Locate the cell with the specified text and output its [X, Y] center coordinate. 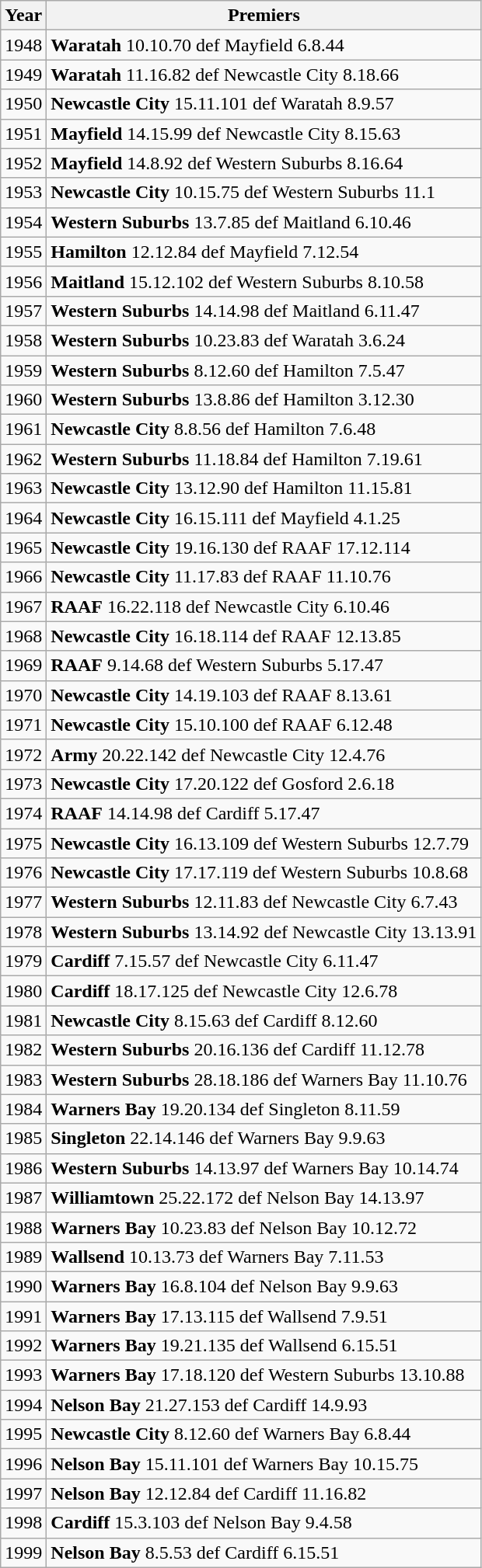
Western Suburbs 11.18.84 def Hamilton 7.19.61 [264, 459]
Newcastle City 10.15.75 def Western Suburbs 11.1 [264, 193]
1978 [23, 932]
1974 [23, 813]
Cardiff 15.3.103 def Nelson Bay 9.4.58 [264, 1523]
Western Suburbs 14.14.98 def Maitland 6.11.47 [264, 311]
1984 [23, 1109]
Newcastle City 17.17.119 def Western Suburbs 10.8.68 [264, 873]
Western Suburbs 12.11.83 def Newcastle City 6.7.43 [264, 902]
1982 [23, 1050]
1960 [23, 400]
1977 [23, 902]
RAAF 9.14.68 def Western Suburbs 5.17.47 [264, 666]
1948 [23, 45]
1953 [23, 193]
1976 [23, 873]
Nelson Bay 21.27.153 def Cardiff 14.9.93 [264, 1405]
1955 [23, 252]
1965 [23, 548]
1985 [23, 1139]
Nelson Bay 8.5.53 def Cardiff 6.15.51 [264, 1552]
1975 [23, 843]
1979 [23, 961]
1958 [23, 340]
1991 [23, 1316]
1998 [23, 1523]
1962 [23, 459]
1989 [23, 1257]
Newcastle City 17.20.122 def Gosford 2.6.18 [264, 784]
1957 [23, 311]
1949 [23, 75]
Newcastle City 16.18.114 def RAAF 12.13.85 [264, 636]
Western Suburbs 13.14.92 def Newcastle City 13.13.91 [264, 932]
1992 [23, 1346]
1952 [23, 163]
1995 [23, 1434]
Western Suburbs 20.16.136 def Cardiff 11.12.78 [264, 1050]
Year [23, 16]
Warners Bay 17.18.120 def Western Suburbs 13.10.88 [264, 1375]
Western Suburbs 13.8.86 def Hamilton 3.12.30 [264, 400]
Newcastle City 16.15.111 def Mayfield 4.1.25 [264, 518]
Maitland 15.12.102 def Western Suburbs 8.10.58 [264, 281]
Newcastle City 11.17.83 def RAAF 11.10.76 [264, 577]
1956 [23, 281]
Warners Bay 17.13.115 def Wallsend 7.9.51 [264, 1316]
Newcastle City 15.10.100 def RAAF 6.12.48 [264, 725]
Newcastle City 13.12.90 def Hamilton 11.15.81 [264, 488]
Newcastle City 8.12.60 def Warners Bay 6.8.44 [264, 1434]
Western Suburbs 13.7.85 def Maitland 6.10.46 [264, 222]
Waratah 11.16.82 def Newcastle City 8.18.66 [264, 75]
1988 [23, 1227]
1980 [23, 991]
Mayfield 14.15.99 def Newcastle City 8.15.63 [264, 134]
Nelson Bay 12.12.84 def Cardiff 11.16.82 [264, 1493]
1997 [23, 1493]
1969 [23, 666]
1951 [23, 134]
1987 [23, 1198]
1967 [23, 607]
1966 [23, 577]
1961 [23, 429]
1964 [23, 518]
Western Suburbs 14.13.97 def Warners Bay 10.14.74 [264, 1168]
1994 [23, 1405]
Newcastle City 8.15.63 def Cardiff 8.12.60 [264, 1020]
1968 [23, 636]
Warners Bay 19.21.135 def Wallsend 6.15.51 [264, 1346]
Waratah 10.10.70 def Mayfield 6.8.44 [264, 45]
1983 [23, 1080]
1986 [23, 1168]
1959 [23, 370]
1973 [23, 784]
Newcastle City 19.16.130 def RAAF 17.12.114 [264, 548]
1990 [23, 1286]
Western Suburbs 28.18.186 def Warners Bay 11.10.76 [264, 1080]
Nelson Bay 15.11.101 def Warners Bay 10.15.75 [264, 1464]
Hamilton 12.12.84 def Mayfield 7.12.54 [264, 252]
Newcastle City 14.19.103 def RAAF 8.13.61 [264, 695]
RAAF 16.22.118 def Newcastle City 6.10.46 [264, 607]
1954 [23, 222]
Newcastle City 16.13.109 def Western Suburbs 12.7.79 [264, 843]
Cardiff 7.15.57 def Newcastle City 6.11.47 [264, 961]
Premiers [264, 16]
Newcastle City 15.11.101 def Waratah 8.9.57 [264, 104]
1981 [23, 1020]
Army 20.22.142 def Newcastle City 12.4.76 [264, 754]
1993 [23, 1375]
RAAF 14.14.98 def Cardiff 5.17.47 [264, 813]
Newcastle City 8.8.56 def Hamilton 7.6.48 [264, 429]
Warners Bay 19.20.134 def Singleton 8.11.59 [264, 1109]
Cardiff 18.17.125 def Newcastle City 12.6.78 [264, 991]
1999 [23, 1552]
Western Suburbs 10.23.83 def Waratah 3.6.24 [264, 340]
Western Suburbs 8.12.60 def Hamilton 7.5.47 [264, 370]
Mayfield 14.8.92 def Western Suburbs 8.16.64 [264, 163]
Wallsend 10.13.73 def Warners Bay 7.11.53 [264, 1257]
Warners Bay 10.23.83 def Nelson Bay 10.12.72 [264, 1227]
1971 [23, 725]
Williamtown 25.22.172 def Nelson Bay 14.13.97 [264, 1198]
1963 [23, 488]
1970 [23, 695]
1950 [23, 104]
Singleton 22.14.146 def Warners Bay 9.9.63 [264, 1139]
Warners Bay 16.8.104 def Nelson Bay 9.9.63 [264, 1286]
1972 [23, 754]
1996 [23, 1464]
